Pinpoint the cell where the given text exists, returning its (X, Y) midpoint coordinate. 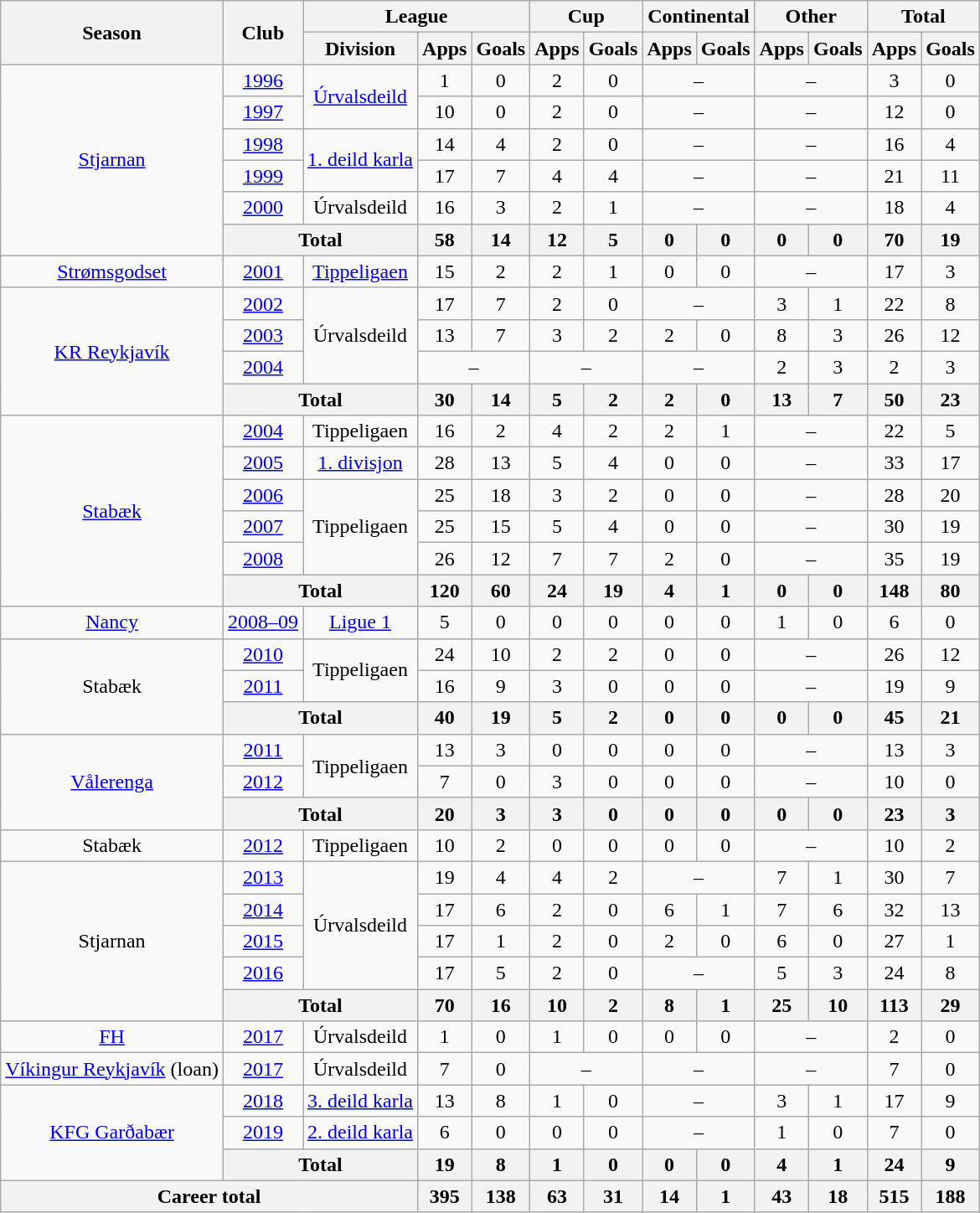
395 (445, 1196)
58 (445, 240)
Nancy (112, 622)
2003 (263, 335)
2006 (263, 495)
138 (501, 1196)
Career total (209, 1196)
2013 (263, 877)
2007 (263, 527)
1998 (263, 144)
Other (811, 17)
63 (557, 1196)
35 (894, 559)
2014 (263, 909)
2. deild karla (360, 1133)
188 (951, 1196)
29 (951, 1005)
148 (894, 591)
32 (894, 909)
120 (445, 591)
Vålerenga (112, 782)
1. deild karla (360, 160)
2008–09 (263, 622)
Continental (699, 17)
50 (894, 400)
515 (894, 1196)
1996 (263, 80)
2010 (263, 654)
33 (894, 463)
Strømsgodset (112, 271)
1. divisjon (360, 463)
Club (263, 33)
1999 (263, 176)
KR Reykjavík (112, 351)
KFG Garðabær (112, 1133)
2000 (263, 208)
27 (894, 942)
League (417, 17)
113 (894, 1005)
11 (951, 176)
45 (894, 718)
Season (112, 33)
2015 (263, 942)
2002 (263, 303)
43 (781, 1196)
Cup (586, 17)
FH (112, 1037)
80 (951, 591)
2019 (263, 1133)
40 (445, 718)
Víkingur Reykjavík (loan) (112, 1069)
2008 (263, 559)
2016 (263, 973)
1997 (263, 112)
3. deild karla (360, 1101)
Division (360, 49)
2005 (263, 463)
60 (501, 591)
2018 (263, 1101)
2001 (263, 271)
31 (613, 1196)
Ligue 1 (360, 622)
